Capture the cell that displays the provided text and extract its [x, y] central coordinate. 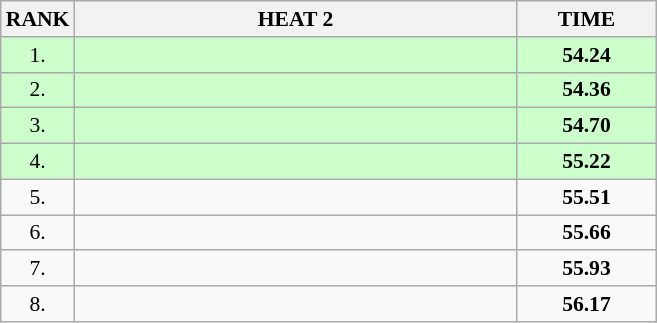
54.36 [587, 90]
55.22 [587, 162]
55.93 [587, 269]
6. [38, 233]
HEAT 2 [295, 19]
5. [38, 197]
8. [38, 304]
3. [38, 126]
7. [38, 269]
1. [38, 55]
55.51 [587, 197]
54.24 [587, 55]
56.17 [587, 304]
2. [38, 90]
TIME [587, 19]
4. [38, 162]
54.70 [587, 126]
55.66 [587, 233]
RANK [38, 19]
